Extract the [x, y] coordinate from the center of the cell holding the provided text.  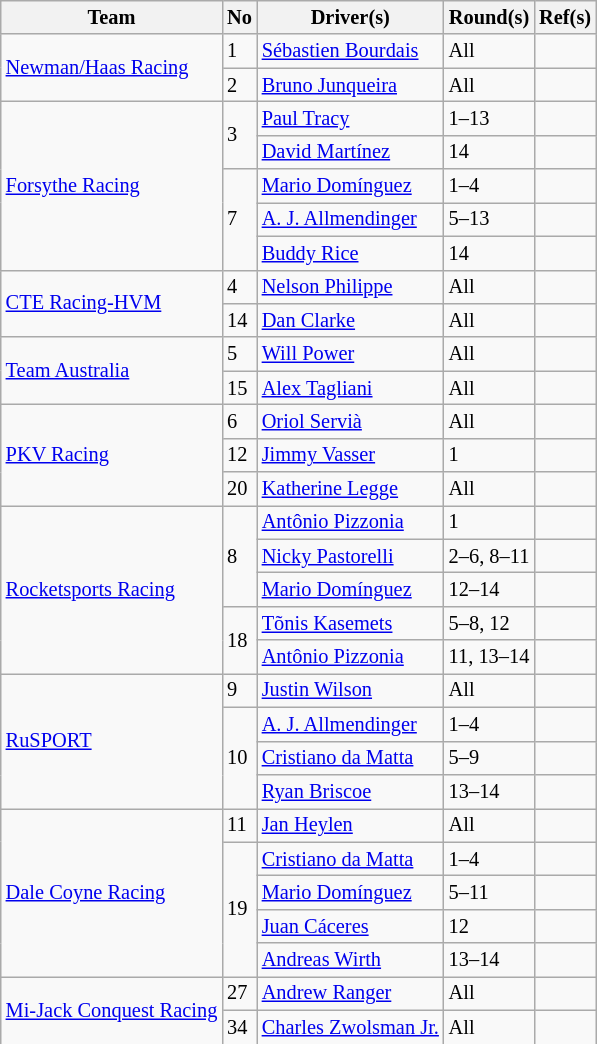
5–9 [489, 758]
No [240, 17]
Paul Tracy [350, 118]
4 [240, 287]
Rocketsports Racing [112, 589]
PKV Racing [112, 454]
5–8, 12 [489, 623]
Team Australia [112, 370]
Driver(s) [350, 17]
Bruno Junqueira [350, 85]
Alex Tagliani [350, 388]
19 [240, 910]
Buddy Rice [350, 253]
9 [240, 690]
Newman/Haas Racing [112, 68]
11, 13–14 [489, 657]
Andrew Ranger [350, 993]
Justin Wilson [350, 690]
Katherine Legge [350, 489]
Tõnis Kasemets [350, 623]
Team [112, 17]
27 [240, 993]
20 [240, 489]
Jimmy Vasser [350, 455]
RuSPORT [112, 740]
Sébastien Bourdais [350, 51]
Mi-Jack Conquest Racing [112, 1010]
Dan Clarke [350, 320]
15 [240, 388]
5–13 [489, 219]
1–13 [489, 118]
Ryan Briscoe [350, 791]
7 [240, 220]
2 [240, 85]
CTE Racing-HVM [112, 304]
David Martínez [350, 152]
Jan Heylen [350, 825]
8 [240, 556]
3 [240, 134]
34 [240, 1027]
Dale Coyne Racing [112, 892]
11 [240, 825]
Will Power [350, 354]
5–11 [489, 892]
Forsythe Racing [112, 185]
12–14 [489, 589]
10 [240, 758]
18 [240, 640]
Andreas Wirth [350, 960]
Juan Cáceres [350, 926]
5 [240, 354]
2–6, 8–11 [489, 556]
6 [240, 421]
Charles Zwolsman Jr. [350, 1027]
Nicky Pastorelli [350, 556]
Oriol Servià [350, 421]
Round(s) [489, 17]
Ref(s) [565, 17]
Nelson Philippe [350, 287]
